Detect which cell encompasses the target text, then output its [X, Y] center coordinate. 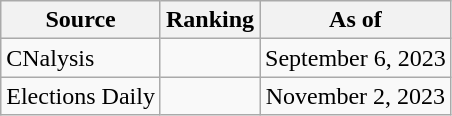
CNalysis [81, 58]
September 6, 2023 [356, 58]
Source [81, 20]
Ranking [210, 20]
As of [356, 20]
Elections Daily [81, 96]
November 2, 2023 [356, 96]
